Identify which cell holds the provided text, then report its [X, Y] central coordinate. 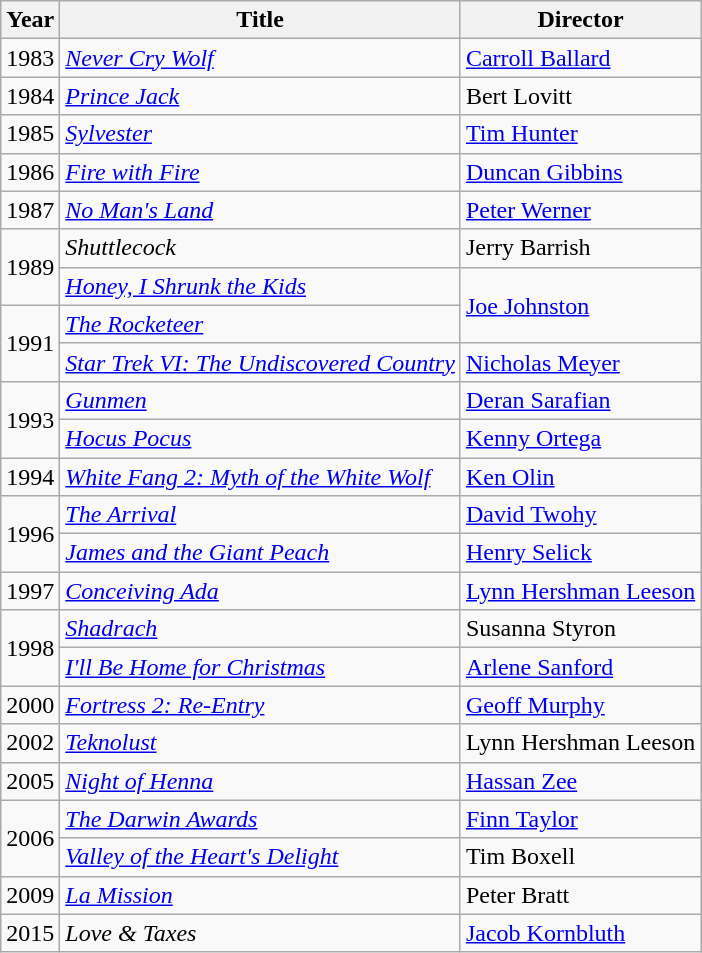
1998 [30, 648]
2005 [30, 781]
Deran Sarafian [580, 400]
Hassan Zee [580, 781]
Peter Werner [580, 210]
Sylvester [260, 134]
Bert Lovitt [580, 96]
White Fang 2: Myth of the White Wolf [260, 477]
1997 [30, 591]
1996 [30, 534]
The Arrival [260, 515]
2006 [30, 838]
Star Trek VI: The Undiscovered Country [260, 362]
Year [30, 20]
Fortress 2: Re-Entry [260, 705]
2002 [30, 743]
The Rocketeer [260, 324]
1986 [30, 172]
Duncan Gibbins [580, 172]
Valley of the Heart's Delight [260, 857]
I'll Be Home for Christmas [260, 667]
David Twohy [580, 515]
Kenny Ortega [580, 438]
Hocus Pocus [260, 438]
La Mission [260, 895]
2009 [30, 895]
Joe Johnston [580, 305]
Shuttlecock [260, 248]
Teknolust [260, 743]
Jerry Barrish [580, 248]
Conceiving Ada [260, 591]
1987 [30, 210]
Shadrach [260, 629]
Susanna Styron [580, 629]
1994 [30, 477]
Geoff Murphy [580, 705]
Tim Boxell [580, 857]
Tim Hunter [580, 134]
Jacob Kornbluth [580, 933]
Finn Taylor [580, 819]
1985 [30, 134]
Carroll Ballard [580, 58]
James and the Giant Peach [260, 553]
The Darwin Awards [260, 819]
Nicholas Meyer [580, 362]
No Man's Land [260, 210]
Love & Taxes [260, 933]
Honey, I Shrunk the Kids [260, 286]
Arlene Sanford [580, 667]
Night of Henna [260, 781]
2015 [30, 933]
Fire with Fire [260, 172]
Henry Selick [580, 553]
1983 [30, 58]
Never Cry Wolf [260, 58]
1984 [30, 96]
1993 [30, 419]
Ken Olin [580, 477]
2000 [30, 705]
Prince Jack [260, 96]
Director [580, 20]
Title [260, 20]
1991 [30, 343]
1989 [30, 267]
Peter Bratt [580, 895]
Gunmen [260, 400]
